Pinpoint the cell where the given text exists, returning its [x, y] midpoint coordinate. 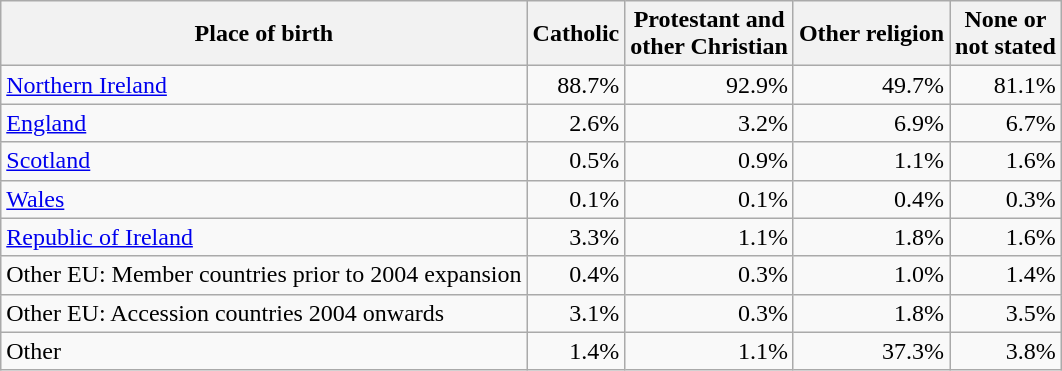
Catholic [576, 34]
0.9% [710, 161]
0.5% [576, 161]
Northern Ireland [264, 85]
92.9% [710, 85]
6.7% [1006, 123]
37.3% [871, 351]
Wales [264, 199]
Other religion [871, 34]
81.1% [1006, 85]
3.8% [1006, 351]
Protestant andother Christian [710, 34]
Scotland [264, 161]
3.5% [1006, 313]
Republic of Ireland [264, 237]
None ornot stated [1006, 34]
Other EU: Accession countries 2004 onwards [264, 313]
1.0% [871, 275]
88.7% [576, 85]
3.3% [576, 237]
England [264, 123]
Place of birth [264, 34]
Other [264, 351]
49.7% [871, 85]
Other EU: Member countries prior to 2004 expansion [264, 275]
2.6% [576, 123]
3.2% [710, 123]
6.9% [871, 123]
3.1% [576, 313]
